Pinpoint the cell where the given text exists, returning its [X, Y] midpoint coordinate. 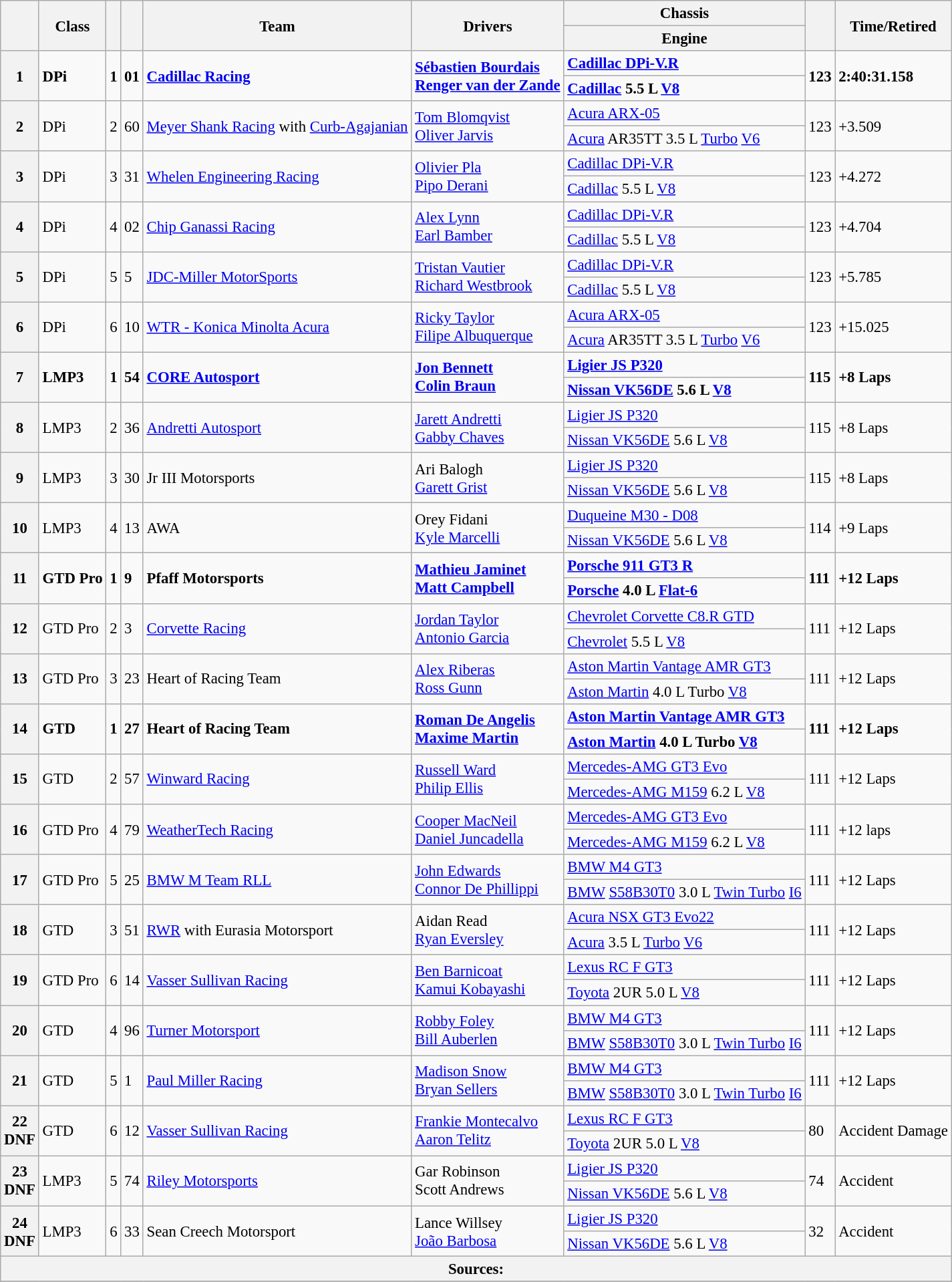
Time/Retired [893, 25]
18 [20, 930]
Alex Lynn Earl Bamber [488, 227]
33 [132, 1231]
7 [20, 377]
Meyer Shank Racing with Curb-Agajanian [277, 126]
+4.704 [893, 227]
21 [20, 1081]
11 [20, 579]
Tristan Vautier Richard Westbrook [488, 277]
BMW M Team RLL [277, 879]
Jon Bennett Colin Braun [488, 377]
114 [820, 528]
27 [132, 730]
Jordan Taylor Antonio Garcia [488, 628]
Accident Damage [893, 1130]
51 [132, 930]
16 [20, 830]
Cadillac Racing [277, 76]
32 [820, 1231]
WeatherTech Racing [277, 830]
JDC-Miller MotorSports [277, 277]
Whelen Engineering Racing [277, 176]
Alex Riberas Ross Gunn [488, 679]
Orey Fidani Kyle Marcelli [488, 528]
23DNF [20, 1181]
Robby Foley Bill Auberlen [488, 1030]
WTR - Konica Minolta Acura [277, 327]
Ben Barnicoat Kamui Kobayashi [488, 981]
Paul Miller Racing [277, 1081]
+15.025 [893, 327]
Ricky Taylor Filipe Albuquerque [488, 327]
RWR with Eurasia Motorsport [277, 930]
Lance Willsey João Barbosa [488, 1231]
Gar Robinson Scott Andrews [488, 1181]
25 [132, 879]
Sébastien Bourdais Renger van der Zande [488, 76]
Porsche 911 GT3 R [684, 566]
Ari Balogh Garett Grist [488, 478]
Porsche 4.0 L Flat-6 [684, 591]
Acura 3.5 L Turbo V6 [684, 943]
Frankie Montecalvo Aaron Telitz [488, 1130]
31 [132, 176]
54 [132, 377]
Engine [684, 39]
Aidan Read Ryan Eversley [488, 930]
15 [20, 779]
John Edwards Connor De Phillippi [488, 879]
Jr III Motorsports [277, 478]
+3.509 [893, 126]
Turner Motorsport [277, 1030]
Russell Ward Philip Ellis [488, 779]
Andretti Autosport [277, 428]
Chevrolet Corvette C8.R GTD [684, 616]
+9 Laps [893, 528]
02 [132, 227]
20 [20, 1030]
CORE Autosport [277, 377]
24DNF [20, 1231]
80 [820, 1130]
Corvette Racing [277, 628]
Chip Ganassi Racing [277, 227]
Riley Motorsports [277, 1181]
96 [132, 1030]
Sources: [476, 1269]
Jarett Andretti Gabby Chaves [488, 428]
57 [132, 779]
Mathieu Jaminet Matt Campbell [488, 579]
Acura NSX GT3 Evo22 [684, 917]
Duqueine M30 - D08 [684, 516]
23 [132, 679]
01 [132, 76]
+4.272 [893, 176]
8 [20, 428]
36 [132, 428]
30 [132, 478]
Team [277, 25]
Tom Blomqvist Oliver Jarvis [488, 126]
Roman De Angelis Maxime Martin [488, 730]
19 [20, 981]
17 [20, 879]
Olivier Pla Pipo Derani [488, 176]
Chevrolet 5.5 L V8 [684, 641]
Pfaff Motorsports [277, 579]
60 [132, 126]
22DNF [20, 1130]
79 [132, 830]
AWA [277, 528]
+5.785 [893, 277]
Sean Creech Motorsport [277, 1231]
Madison Snow Bryan Sellers [488, 1081]
Class [72, 25]
+12 laps [893, 830]
Cooper MacNeil Daniel Juncadella [488, 830]
Winward Racing [277, 779]
Chassis [684, 13]
Drivers [488, 25]
2:40:31.158 [893, 76]
